Return [x, y] of the center of cell containing provided text 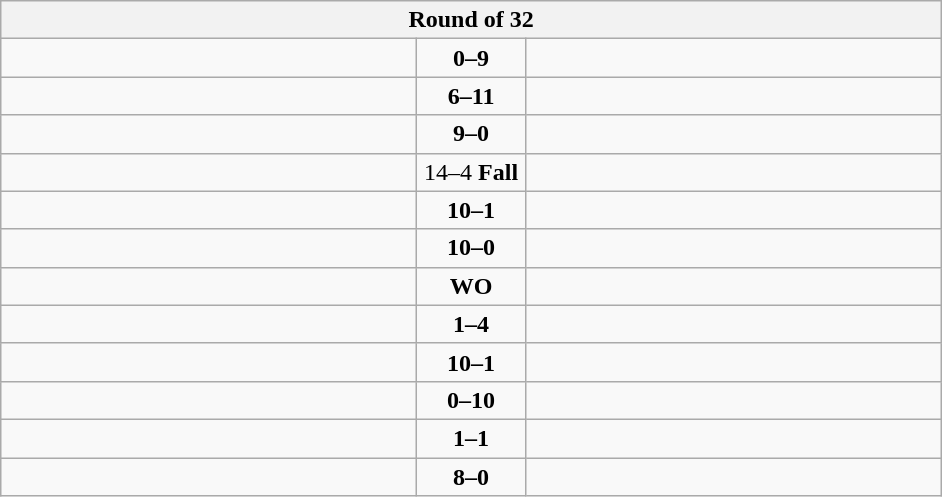
0–9 [472, 58]
8–0 [472, 477]
Round of 32 [472, 20]
1–1 [472, 438]
0–10 [472, 400]
14–4 Fall [472, 172]
9–0 [472, 134]
10–0 [472, 248]
6–11 [472, 96]
1–4 [472, 324]
WO [472, 286]
